Return the (X, Y) coordinate for the center point of the cell that contains the specified text.  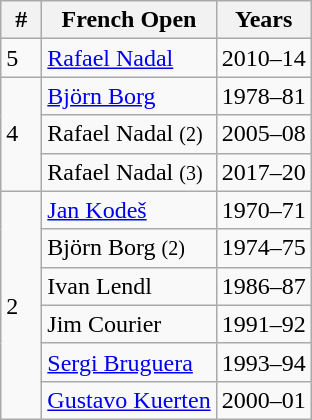
Sergi Bruguera (129, 362)
Rafael Nadal (2) (129, 134)
Gustavo Kuerten (129, 400)
Jim Courier (129, 324)
# (22, 20)
2000–01 (264, 400)
Björn Borg (2) (129, 248)
2 (22, 305)
Ivan Lendl (129, 286)
Rafael Nadal (129, 58)
2017–20 (264, 172)
1970–71 (264, 210)
Jan Kodeš (129, 210)
Björn Borg (129, 96)
2010–14 (264, 58)
2005–08 (264, 134)
1974–75 (264, 248)
4 (22, 134)
5 (22, 58)
1991–92 (264, 324)
Years (264, 20)
1993–94 (264, 362)
French Open (129, 20)
Rafael Nadal (3) (129, 172)
1986–87 (264, 286)
1978–81 (264, 96)
